Capture the cell that displays the provided text and extract its [x, y] central coordinate. 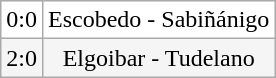
2:0 [22, 58]
Escobedo - Sabiñánigo [158, 20]
0:0 [22, 20]
Elgoibar - Tudelano [158, 58]
